Identify which cell holds the provided text, then report its [X, Y] central coordinate. 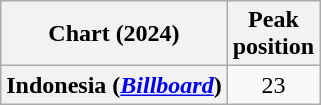
Peakposition [273, 34]
23 [273, 85]
Chart (2024) [114, 34]
Indonesia (Billboard) [114, 85]
